Capture the cell that displays the provided text and extract its (X, Y) central coordinate. 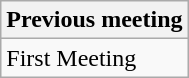
First Meeting (94, 58)
Previous meeting (94, 20)
